Scan for the cell matching the given text and deliver its [X, Y] coordinate at center. 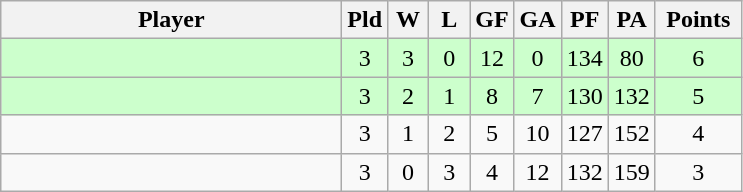
7 [538, 96]
159 [632, 172]
GF [492, 20]
Pld [365, 20]
L [450, 20]
PF [584, 20]
W [408, 20]
134 [584, 58]
130 [584, 96]
Player [172, 20]
6 [698, 58]
Points [698, 20]
PA [632, 20]
GA [538, 20]
127 [584, 134]
8 [492, 96]
80 [632, 58]
152 [632, 134]
10 [538, 134]
